Find where the given text appears and provide that cell's center as (X, Y) coordinate. 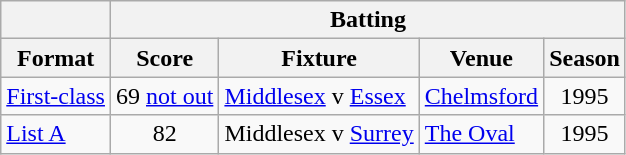
Batting (368, 20)
Middlesex v Surrey (319, 134)
Chelmsford (481, 96)
Fixture (319, 58)
Format (56, 58)
Middlesex v Essex (319, 96)
Venue (481, 58)
Season (585, 58)
Score (164, 58)
First-class (56, 96)
82 (164, 134)
The Oval (481, 134)
List A (56, 134)
69 not out (164, 96)
